Determine the (X, Y) coordinate at the center of the cell enclosing the given text.  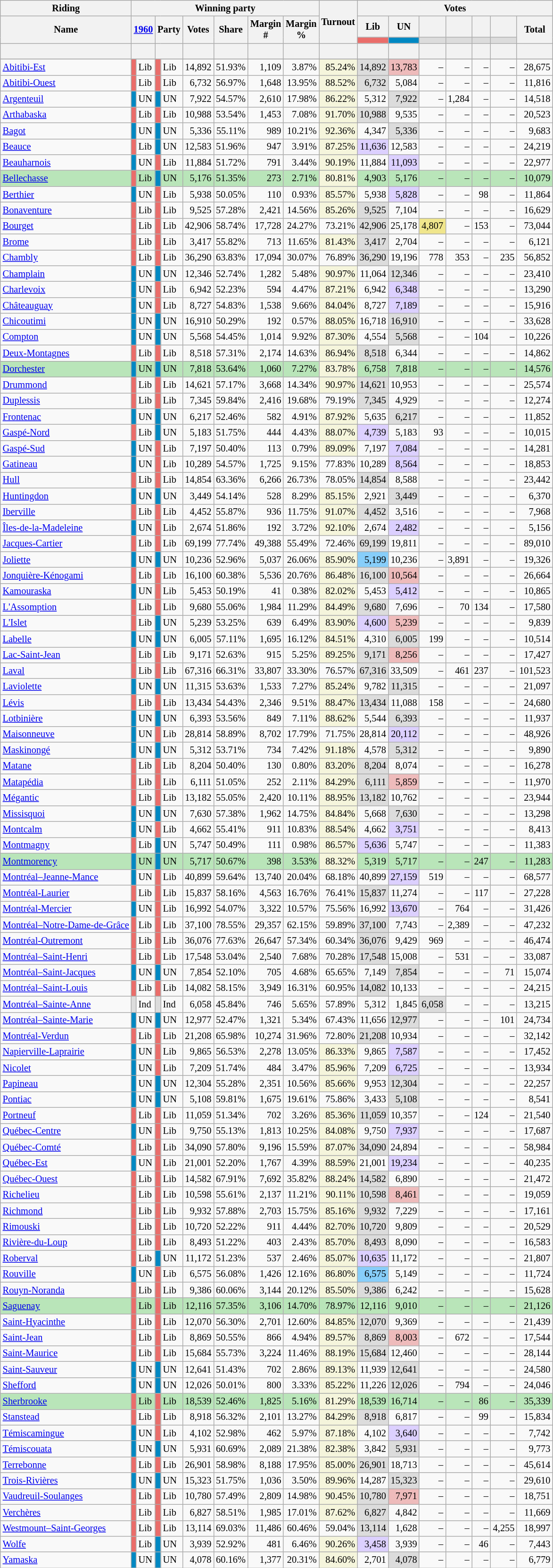
68.18% (338, 877)
99 (481, 1417)
13.27% (301, 1417)
76.41% (338, 893)
18,713 (404, 1465)
50.29% (231, 321)
8,564 (404, 464)
19.61% (301, 1099)
50.67% (231, 861)
88.19% (338, 1353)
16,583 (535, 1242)
87.07% (338, 1147)
27,228 (535, 893)
55.28% (231, 1083)
800 (266, 1385)
55.13% (231, 1131)
85.00% (338, 1465)
5,037 (266, 560)
84.84% (338, 813)
60.34% (338, 940)
86.48% (338, 575)
Québec-Comté (66, 1147)
849 (266, 718)
Québec-Ouest (66, 1179)
14.98% (301, 1496)
4.39% (301, 1163)
54.07% (231, 909)
69.03% (231, 1528)
30.07% (301, 258)
51.96% (231, 147)
8,541 (535, 1099)
29,357 (266, 925)
4.47% (301, 289)
73,044 (535, 226)
10.11% (301, 798)
31.96% (301, 1036)
3,751 (404, 830)
Montréal–Notre-Dame-de-Grâce (66, 925)
11,939 (373, 1369)
Deux-Montagnes (66, 353)
65.98% (231, 1036)
17,728 (266, 226)
81.29% (338, 1401)
79.19% (338, 401)
Party (169, 30)
51.23% (231, 1258)
52.96% (231, 560)
3.33% (301, 1385)
48,926 (535, 734)
2,389 (459, 925)
45.84% (231, 1004)
40,235 (535, 1163)
98 (481, 194)
55.41% (231, 830)
582 (266, 417)
4,554 (373, 337)
Bonaventure (66, 210)
85.26% (338, 210)
56,852 (535, 258)
57.88% (231, 1211)
21,097 (535, 687)
2,174 (266, 353)
1,036 (266, 1481)
9,010 (404, 1306)
52.63% (231, 655)
5,199 (373, 560)
2,101 (266, 1417)
31,426 (535, 909)
11.65% (301, 242)
55.82% (231, 242)
594 (266, 289)
989 (266, 131)
59.84% (231, 401)
Margin% (301, 30)
23,944 (535, 798)
88.52% (338, 83)
14,287 (373, 1481)
Montréal–Sainte-Marie (66, 1020)
85.50% (338, 1290)
5,636 (373, 845)
58.98% (231, 1465)
Saint-Maurice (66, 1353)
1,377 (266, 1560)
33,628 (535, 321)
8,413 (535, 830)
5,668 (373, 813)
17,161 (535, 1211)
10,274 (266, 1036)
734 (266, 750)
Abitibi-Est (66, 67)
50.05% (231, 194)
764 (459, 909)
153 (481, 226)
91.07% (338, 512)
4.68% (301, 973)
52.74% (231, 274)
3,640 (404, 1433)
2,278 (266, 1052)
90.19% (338, 162)
8,588 (404, 480)
Gaspé-Nord (66, 432)
56.32% (231, 1417)
519 (432, 877)
57.17% (231, 385)
10,564 (404, 575)
50.01% (231, 1385)
78.05% (338, 480)
18,751 (535, 1496)
1,695 (266, 639)
80.81% (338, 178)
2.11% (301, 782)
Chambly (66, 258)
52.22% (231, 1226)
Verchères (66, 1512)
10,079 (535, 178)
Îles-de-la-Madeleine (66, 528)
Montréal-Outremont (66, 940)
7,937 (404, 1131)
0.38% (301, 591)
84.08% (338, 1131)
Mégantic (66, 798)
11,724 (535, 1274)
8,090 (404, 1242)
11,274 (404, 893)
15,074 (535, 973)
2,809 (266, 1496)
71 (504, 973)
88.07% (338, 432)
89.96% (338, 1481)
Bourget (66, 226)
58.16% (231, 893)
2.86% (301, 1369)
3,322 (266, 909)
56.53% (231, 1052)
78.97% (338, 1306)
1,282 (266, 274)
85.96% (338, 1068)
13,298 (535, 813)
88.95% (338, 798)
21,126 (535, 1306)
57.80% (231, 1147)
778 (432, 258)
21,472 (535, 1179)
5,412 (404, 591)
76.89% (338, 258)
4,255 (504, 1528)
21.38% (301, 1449)
936 (266, 512)
14,576 (535, 369)
11,669 (535, 1512)
53.25% (231, 623)
13,740 (266, 877)
7,743 (404, 925)
3.53% (301, 861)
Rouville (66, 1274)
Saint-Hyacinthe (66, 1322)
Bellechasse (66, 178)
67.43% (338, 1020)
84.04% (338, 305)
Labelle (66, 639)
10,226 (535, 337)
46 (481, 1544)
16,714 (404, 1401)
70 (459, 607)
Rouyn-Noranda (66, 1290)
17,580 (535, 607)
88.54% (338, 830)
57.11% (231, 639)
7.11% (301, 718)
54.45% (231, 337)
24,734 (535, 1020)
9,369 (404, 1322)
59.81% (231, 1099)
14.63% (301, 353)
Chicoutimi (66, 321)
Champlain (66, 274)
2,540 (266, 956)
53.04% (231, 956)
969 (432, 940)
87.62% (338, 1512)
9.15% (301, 464)
60.38% (231, 575)
14,281 (535, 448)
52.23% (231, 289)
7,189 (404, 305)
17.98% (301, 99)
713 (266, 242)
85.66% (338, 1083)
82.70% (338, 1226)
Huntingdon (66, 496)
4,903 (373, 178)
Laviolette (66, 687)
2.71% (301, 178)
5,828 (404, 194)
Portneuf (66, 1115)
Lac-Saint-Jean (66, 655)
15,008 (404, 956)
403 (266, 1242)
Saint-Sauveur (66, 1369)
20,112 (404, 734)
91.18% (338, 750)
19,196 (404, 258)
Lotbinière (66, 718)
8,461 (404, 1195)
54.43% (231, 703)
7,104 (404, 210)
60.46% (301, 1528)
7,696 (404, 607)
5,536 (266, 575)
7,968 (535, 512)
8,702 (266, 734)
Montmorency (66, 861)
1,453 (266, 115)
Margin# (266, 30)
Gatineau (66, 464)
9,535 (404, 115)
Arthabaska (66, 115)
56.97% (231, 83)
252 (266, 782)
10.21% (301, 131)
84.49% (338, 607)
5,149 (404, 1274)
26,664 (535, 575)
19,059 (535, 1195)
52.20% (231, 1163)
Joliette (66, 560)
13,290 (535, 289)
10,953 (404, 385)
13,670 (404, 909)
85.70% (338, 1242)
11,656 (373, 1020)
93 (432, 432)
53.56% (231, 718)
Share (231, 30)
16,629 (535, 210)
56.30% (231, 1322)
5,084 (404, 83)
Turnout (338, 22)
13.05% (301, 1052)
67.91% (231, 1179)
55.61% (231, 1195)
88.59% (338, 1163)
89,010 (535, 544)
Trois-Rivières (66, 1481)
10,015 (535, 432)
7,149 (373, 973)
45,614 (535, 1465)
Témiscouata (66, 1449)
Abitibi-Ouest (66, 83)
461 (459, 671)
12.60% (301, 1322)
12.16% (301, 1274)
791 (266, 162)
15.59% (301, 1147)
2,610 (266, 99)
53.64% (231, 369)
7.42% (301, 750)
Argenteuil (66, 99)
82.38% (338, 1449)
462 (266, 1433)
5,319 (373, 861)
110 (266, 194)
Rimouski (66, 1226)
51.22% (231, 1242)
54.14% (231, 496)
21,540 (535, 1115)
6,370 (535, 496)
51.86% (231, 528)
1,845 (404, 1004)
528 (266, 496)
77.63% (231, 940)
17,452 (535, 1052)
20.04% (301, 877)
7,742 (535, 1433)
9.92% (301, 337)
484 (266, 1068)
3.47% (301, 1068)
22,257 (535, 1083)
9.66% (301, 305)
32,142 (535, 1036)
639 (266, 623)
6,348 (404, 289)
6,817 (404, 1417)
273 (266, 178)
Stanstead (66, 1417)
9.51% (301, 703)
33,807 (266, 671)
51.93% (231, 67)
4.91% (301, 417)
Name (66, 30)
101 (504, 1020)
6,121 (535, 242)
Richelieu (66, 1195)
Wolfe (66, 1544)
24,046 (535, 1385)
89.09% (338, 448)
1,538 (266, 305)
84.60% (338, 1560)
398 (266, 861)
58.15% (231, 988)
7,587 (404, 1052)
Charlevoix (66, 289)
86.22% (338, 99)
3.26% (301, 1115)
866 (266, 1338)
0.98% (301, 845)
77.74% (231, 544)
18,853 (535, 464)
25,178 (404, 226)
158 (432, 703)
1960 (143, 30)
60.95% (338, 988)
1,426 (266, 1274)
63.83% (231, 258)
Missisquoi (66, 813)
4,807 (432, 226)
10,865 (535, 591)
6,890 (404, 1179)
85.22% (338, 1385)
6,242 (404, 1290)
85.57% (338, 194)
Montréal-Mercier (66, 909)
90.26% (338, 1544)
9,773 (535, 1449)
72.80% (338, 1036)
Compton (66, 337)
1,321 (266, 1020)
794 (459, 1385)
7,229 (404, 1211)
75.86% (338, 1099)
Matane (66, 766)
Rivière-du-Loup (66, 1242)
23,442 (535, 480)
8,256 (404, 655)
86.33% (338, 1052)
1,725 (266, 464)
8,188 (266, 1465)
4,600 (373, 623)
22,977 (535, 162)
Montréal–Saint-Jacques (66, 973)
Lévis (66, 703)
87.92% (338, 417)
33.30% (301, 671)
51.34% (231, 1115)
57.34% (301, 940)
7,084 (404, 448)
2,420 (266, 798)
52.92% (231, 1544)
50.49% (231, 845)
Jacques-Cartier (66, 544)
3,144 (266, 1290)
2,921 (373, 496)
73.21% (338, 226)
4.94% (301, 1338)
20.12% (301, 1290)
237 (481, 671)
111 (266, 845)
51.72% (231, 162)
14.70% (301, 1306)
Yamaska (66, 1560)
35,339 (535, 1401)
90.45% (338, 1496)
113 (266, 448)
20,523 (535, 115)
58.74% (231, 226)
66.31% (231, 671)
9,429 (404, 940)
Sherbrooke (66, 1401)
89.25% (338, 655)
72.46% (338, 544)
4,578 (373, 750)
53.71% (231, 750)
6,758 (373, 369)
52.98% (231, 1433)
3,458 (373, 1544)
2,089 (266, 1449)
7,971 (404, 1496)
28,675 (535, 67)
13,783 (404, 67)
84.51% (338, 639)
1,014 (266, 337)
Pontiac (66, 1099)
Hull (66, 480)
2,703 (266, 1211)
12,460 (404, 1353)
5.25% (301, 655)
Kamouraska (66, 591)
11,864 (535, 194)
15,834 (535, 1417)
58.89% (231, 734)
0.79% (301, 448)
2,421 (266, 210)
Témiscamingue (66, 1433)
4.43% (301, 432)
11,283 (535, 861)
11,093 (404, 162)
Frontenac (66, 417)
24,215 (535, 988)
101,523 (535, 671)
Vaudreuil-Soulanges (66, 1496)
Riding (66, 8)
Maisonneuve (66, 734)
Papineau (66, 1083)
117 (481, 893)
1,962 (266, 813)
2,346 (266, 703)
3,949 (266, 988)
53.63% (231, 687)
Maskinongé (66, 750)
17.79% (301, 734)
27,159 (404, 877)
24,894 (404, 1147)
11.75% (301, 512)
10,762 (404, 798)
Total (535, 30)
7,692 (266, 1179)
2,482 (404, 528)
Dorchester (66, 369)
4,310 (373, 639)
58,984 (535, 1147)
Montréal-Verdun (66, 1036)
20.76% (301, 575)
16,718 (373, 321)
85.16% (338, 1211)
33,087 (535, 956)
Brome (66, 242)
705 (266, 973)
746 (266, 1004)
51.74% (231, 1068)
83.90% (338, 623)
Québec-Centre (66, 1131)
51.35% (231, 178)
87.30% (338, 337)
Châteauguay (66, 305)
3,433 (373, 1099)
8,074 (404, 766)
3.91% (301, 147)
52.47% (231, 1020)
9,890 (535, 750)
Drummond (66, 385)
88.24% (338, 1179)
2,416 (266, 401)
3.44% (301, 162)
55.11% (231, 131)
57.89% (338, 1004)
83.78% (338, 369)
75.56% (338, 909)
Québec-Est (66, 1163)
1,984 (266, 607)
5,156 (535, 528)
Beauharnois (66, 162)
4,739 (373, 432)
9,839 (535, 623)
2,137 (266, 1195)
85.15% (338, 496)
59.89% (338, 925)
85.07% (338, 1258)
41 (266, 591)
17.01% (301, 1512)
71.75% (338, 734)
29,610 (535, 1481)
5,544 (373, 718)
11.46% (301, 1353)
Saguenay (66, 1306)
86.57% (338, 845)
16.12% (301, 639)
46,474 (535, 940)
10,514 (535, 639)
21,807 (535, 1258)
4,563 (266, 893)
1,813 (266, 1131)
3,668 (266, 385)
17,544 (535, 1338)
15,628 (535, 1290)
14,518 (535, 99)
87.25% (338, 147)
62.15% (301, 925)
19,326 (535, 560)
4,929 (404, 401)
3,224 (266, 1353)
2.43% (301, 1242)
7,443 (535, 1544)
8,003 (404, 1338)
5,859 (404, 782)
3.50% (301, 1481)
11,970 (535, 782)
8.29% (301, 496)
9,782 (373, 687)
86.80% (338, 1274)
10.56% (301, 1083)
11.29% (301, 607)
11,486 (266, 1528)
Berthier (66, 194)
23,410 (535, 274)
3,516 (404, 512)
90.11% (338, 1195)
13,934 (535, 1068)
14,862 (535, 353)
24,680 (535, 703)
Laval (66, 671)
58.51% (231, 1512)
26.06% (301, 560)
10,133 (404, 988)
Montréal-Laurier (66, 893)
57.49% (231, 1496)
3,891 (459, 560)
85.90% (338, 560)
6.46% (301, 1544)
Winning party (225, 8)
10,635 (373, 1258)
1,675 (266, 1099)
16.31% (301, 988)
353 (459, 258)
24,580 (535, 1369)
17,427 (535, 655)
6,725 (404, 1068)
L'Islet (66, 623)
88.62% (338, 718)
Roberval (66, 1258)
Matapédia (66, 782)
Nicolet (66, 1068)
Westmount–Saint-Georges (66, 1528)
17,687 (535, 1131)
11,226 (373, 1385)
6,779 (535, 1560)
134 (481, 607)
5.16% (301, 1401)
12,274 (535, 401)
947 (266, 147)
88.05% (338, 321)
78.55% (231, 925)
5,635 (373, 417)
915 (266, 655)
55.87% (231, 512)
88.32% (338, 861)
51.05% (231, 782)
52.10% (231, 973)
18,997 (535, 1528)
14.56% (301, 210)
28,144 (535, 1353)
4.44% (301, 1226)
20.31% (301, 1560)
Jonquière-Kénogami (66, 575)
5.65% (301, 1004)
20,529 (535, 1226)
24.27% (301, 226)
9,809 (404, 1226)
444 (266, 432)
11,852 (535, 417)
55.49% (301, 544)
11,064 (373, 274)
59.04% (338, 1528)
6,266 (266, 480)
60.69% (231, 1449)
57.31% (231, 353)
11,816 (535, 83)
Montcalm (66, 830)
11.21% (301, 1195)
33,509 (404, 671)
25,574 (535, 385)
672 (459, 1338)
70.28% (338, 956)
5.48% (301, 274)
2,704 (404, 242)
Montmagny (66, 845)
14.75% (301, 813)
Duplessis (66, 401)
1,628 (404, 1528)
85.36% (338, 1115)
13,215 (535, 1004)
130 (266, 766)
Montréal–Saint-Henri (66, 956)
86.94% (338, 353)
60.06% (231, 1290)
17.95% (301, 1465)
1,825 (266, 1401)
47,232 (535, 925)
Beauce (66, 147)
11,636 (373, 147)
59.64% (231, 877)
16,278 (535, 766)
17,094 (266, 258)
1,533 (266, 687)
7.68% (301, 956)
87.21% (338, 289)
Richmond (66, 1211)
65.65% (338, 973)
92.10% (338, 528)
4,842 (404, 1512)
15,916 (535, 305)
9,196 (266, 1147)
87.18% (338, 1433)
50.19% (231, 591)
57.35% (231, 1306)
5.97% (301, 1433)
76.57% (338, 671)
55.05% (231, 798)
57.28% (231, 210)
Shefford (66, 1385)
1,284 (459, 99)
50.55% (231, 1338)
51.43% (231, 1369)
81.43% (338, 242)
54.83% (231, 305)
19.68% (301, 401)
24,219 (535, 147)
15.75% (301, 1211)
104 (481, 337)
11,383 (535, 845)
7.08% (301, 115)
13.95% (301, 83)
10.57% (301, 909)
537 (266, 1258)
82.02% (338, 591)
Terrebonne (66, 1465)
0.93% (301, 194)
89.57% (338, 1338)
35.82% (301, 1179)
1,109 (266, 67)
11,937 (535, 718)
10.83% (301, 830)
3.87% (301, 67)
L'Assomption (66, 607)
1,767 (266, 1163)
10,357 (404, 1115)
10,934 (404, 1036)
Bagot (66, 131)
26.73% (301, 480)
481 (266, 1544)
2,351 (266, 1083)
Montréal–Sainte-Anne (66, 1004)
55.06% (231, 607)
16.76% (301, 893)
1,648 (266, 83)
4,347 (373, 131)
57.38% (231, 813)
60.16% (231, 1560)
10.25% (301, 1131)
199 (432, 639)
91.70% (338, 115)
84.85% (338, 1322)
531 (459, 956)
9,953 (373, 1083)
Napierville-Laprairie (66, 1052)
Montréal–Jeanne-Mance (66, 877)
1,060 (266, 369)
0.80% (301, 766)
Iberville (66, 512)
21,439 (535, 1322)
63.36% (231, 480)
56.08% (231, 1274)
235 (504, 258)
Montréal–Saint-Louis (66, 988)
3,842 (373, 1449)
26,647 (266, 940)
19,234 (404, 1163)
14.34% (301, 385)
5.34% (301, 1020)
2.46% (301, 1258)
6,344 (404, 353)
92.36% (338, 131)
9,683 (535, 131)
49,388 (266, 544)
88.47% (338, 703)
124 (481, 1115)
Gaspé-Sud (66, 448)
11,088 (404, 703)
3,106 (266, 1306)
83.20% (338, 766)
86 (481, 1401)
247 (481, 861)
0.57% (301, 321)
89.13% (338, 1369)
55.73% (231, 1353)
Saint-Jean (66, 1338)
1,985 (266, 1512)
68,577 (535, 877)
3.72% (301, 528)
77.83% (338, 464)
53.54% (231, 115)
19,811 (404, 544)
6.49% (301, 623)
